Return the [X, Y] coordinate for the center point of the cell that contains the specified text.  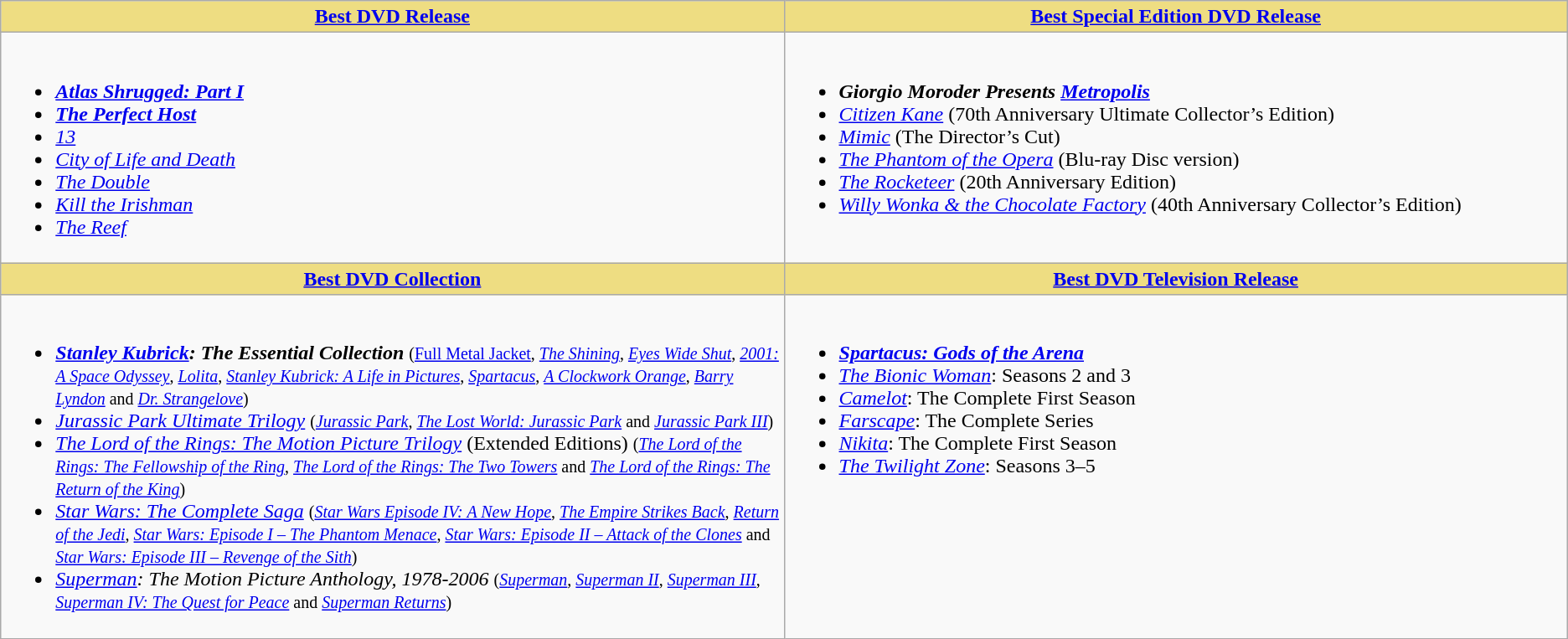
Best DVD Release [392, 17]
Best DVD Television Release [1176, 279]
Best Special Edition DVD Release [1176, 17]
Best DVD Collection [392, 279]
Atlas Shrugged: Part IThe Perfect Host13City of Life and DeathThe DoubleKill the IrishmanThe Reef [392, 147]
